Output the (X, Y) coordinate of the center of the cell containing the given text.  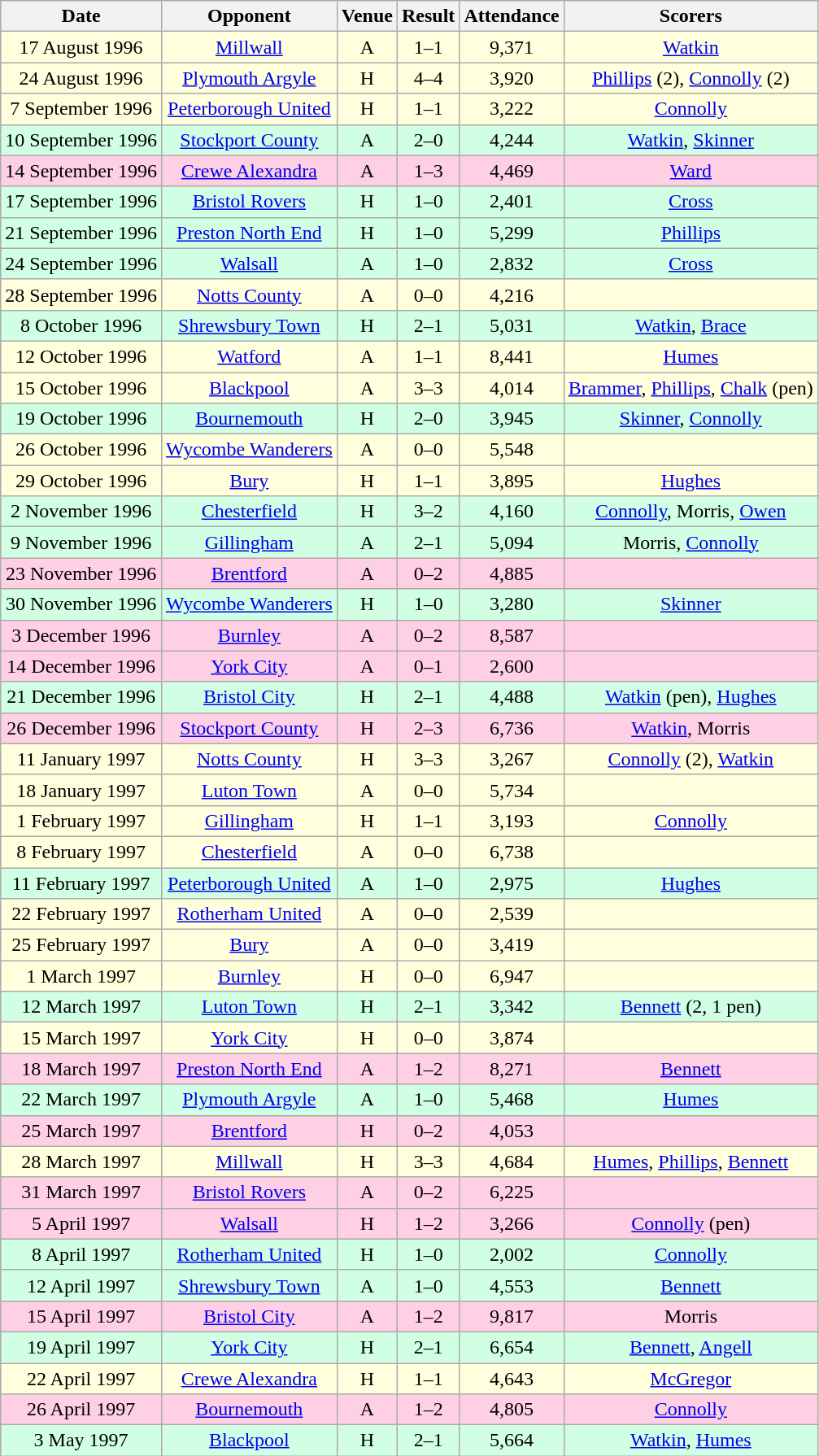
Connolly (2), Watkin (690, 759)
22 March 1997 (81, 1100)
2,002 (512, 1254)
1 March 1997 (81, 976)
0–1 (428, 666)
3 December 1996 (81, 635)
5,031 (512, 325)
3,945 (512, 419)
McGregor (690, 1379)
4,885 (512, 573)
6,225 (512, 1192)
15 October 1996 (81, 388)
3,222 (512, 109)
8,271 (512, 1069)
4,160 (512, 512)
22 February 1997 (81, 914)
3,267 (512, 759)
5,094 (512, 543)
25 February 1997 (81, 945)
Watkin, Skinner (690, 140)
24 August 1996 (81, 78)
4,053 (512, 1131)
24 September 1996 (81, 264)
4,469 (512, 171)
26 April 1997 (81, 1410)
5,548 (512, 450)
4,684 (512, 1162)
12 October 1996 (81, 356)
3–2 (428, 512)
Opponent (249, 16)
23 November 1996 (81, 573)
4,488 (512, 697)
3,280 (512, 604)
9,817 (512, 1316)
6,738 (512, 852)
28 September 1996 (81, 294)
7 September 1996 (81, 109)
2,975 (512, 883)
4,014 (512, 388)
10 September 1996 (81, 140)
3 May 1997 (81, 1441)
Humes, Phillips, Bennett (690, 1162)
2,832 (512, 264)
Watkin, Humes (690, 1441)
6,654 (512, 1347)
Watkin (690, 47)
Morris, Connolly (690, 543)
8 April 1997 (81, 1254)
Phillips (2), Connolly (2) (690, 78)
28 March 1997 (81, 1162)
6,736 (512, 728)
2,401 (512, 202)
2–3 (428, 728)
2,539 (512, 914)
9,371 (512, 47)
8 February 1997 (81, 852)
3,266 (512, 1223)
Phillips (690, 233)
5,299 (512, 233)
15 April 1997 (81, 1316)
25 March 1997 (81, 1131)
Watford (249, 356)
Date (81, 16)
15 March 1997 (81, 1038)
9 November 1996 (81, 543)
14 September 1996 (81, 171)
Bennett, Angell (690, 1347)
19 October 1996 (81, 419)
Venue (367, 16)
3,193 (512, 821)
3,342 (512, 1007)
21 September 1996 (81, 233)
8 October 1996 (81, 325)
1–3 (428, 171)
21 December 1996 (81, 697)
Skinner, Connolly (690, 419)
19 April 1997 (81, 1347)
3,895 (512, 481)
12 April 1997 (81, 1285)
30 November 1996 (81, 604)
Bennett (2, 1 pen) (690, 1007)
12 March 1997 (81, 1007)
4,643 (512, 1379)
Scorers (690, 16)
11 February 1997 (81, 883)
5,734 (512, 790)
5 April 1997 (81, 1223)
4,553 (512, 1285)
4,216 (512, 294)
14 December 1996 (81, 666)
Connolly, Morris, Owen (690, 512)
Watkin (pen), Hughes (690, 697)
3,419 (512, 945)
26 October 1996 (81, 450)
Connolly (pen) (690, 1223)
Watkin, Morris (690, 728)
26 December 1996 (81, 728)
Attendance (512, 16)
31 March 1997 (81, 1192)
17 August 1996 (81, 47)
8,441 (512, 356)
4,805 (512, 1410)
Result (428, 16)
6,947 (512, 976)
4–4 (428, 78)
2,600 (512, 666)
3,874 (512, 1038)
22 April 1997 (81, 1379)
18 March 1997 (81, 1069)
11 January 1997 (81, 759)
1 February 1997 (81, 821)
18 January 1997 (81, 790)
Skinner (690, 604)
8,587 (512, 635)
5,664 (512, 1441)
29 October 1996 (81, 481)
Brammer, Phillips, Chalk (pen) (690, 388)
3,920 (512, 78)
2 November 1996 (81, 512)
5,468 (512, 1100)
Watkin, Brace (690, 325)
17 September 1996 (81, 202)
Morris (690, 1316)
4,244 (512, 140)
Ward (690, 171)
